Find where the given text appears and provide that cell's center as [X, Y] coordinate. 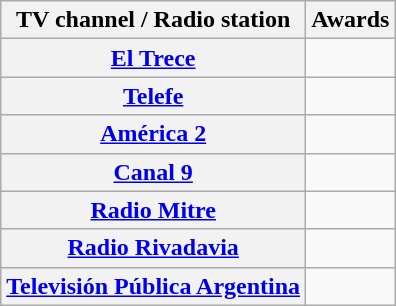
El Trece [154, 58]
Canal 9 [154, 172]
Awards [350, 20]
Telefe [154, 96]
América 2 [154, 134]
Televisión Pública Argentina [154, 286]
Radio Rivadavia [154, 248]
TV channel / Radio station [154, 20]
Radio Mitre [154, 210]
